Pinpoint the cell where the given text exists, returning its (x, y) midpoint coordinate. 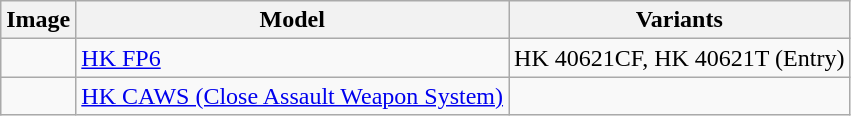
Variants (680, 20)
HK FP6 (292, 58)
Image (38, 20)
HK 40621CF, HK 40621T (Entry) (680, 58)
Model (292, 20)
HK CAWS (Close Assault Weapon System) (292, 96)
